Scan for the cell matching the given text and deliver its (X, Y) coordinate at center. 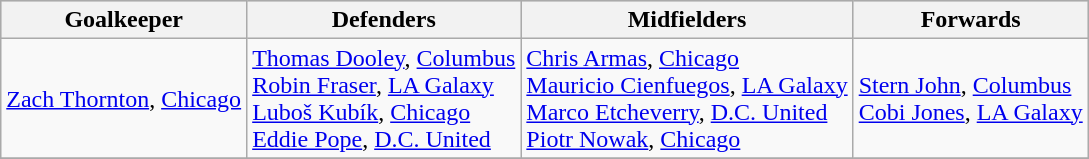
Goalkeeper (124, 20)
Chris Armas, Chicago Mauricio Cienfuegos, LA Galaxy Marco Etcheverry, D.C. United Piotr Nowak, Chicago (687, 98)
Thomas Dooley, Columbus Robin Fraser, LA Galaxy Luboš Kubík, Chicago Eddie Pope, D.C. United (384, 98)
Stern John, Columbus Cobi Jones, LA Galaxy (970, 98)
Midfielders (687, 20)
Zach Thornton, Chicago (124, 98)
Defenders (384, 20)
Forwards (970, 20)
